Extract the [x, y] coordinate from the center of the cell holding the provided text.  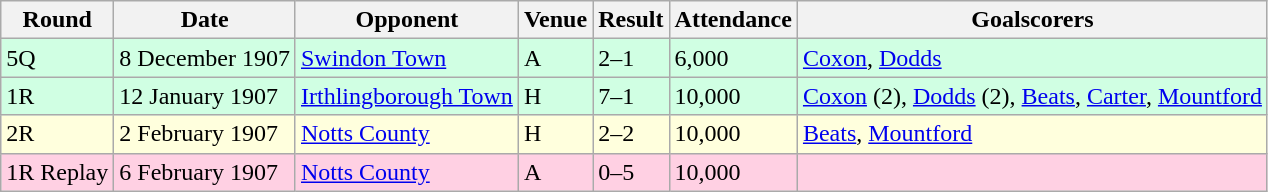
Date [205, 20]
7–1 [631, 96]
Goalscorers [1032, 20]
1R Replay [58, 172]
8 December 1907 [205, 58]
2–2 [631, 134]
Coxon, Dodds [1032, 58]
12 January 1907 [205, 96]
6,000 [733, 58]
Swindon Town [406, 58]
2 February 1907 [205, 134]
6 February 1907 [205, 172]
Round [58, 20]
Coxon (2), Dodds (2), Beats, Carter, Mountford [1032, 96]
Result [631, 20]
Venue [555, 20]
5Q [58, 58]
Attendance [733, 20]
Irthlingborough Town [406, 96]
Beats, Mountford [1032, 134]
0–5 [631, 172]
2–1 [631, 58]
Opponent [406, 20]
2R [58, 134]
1R [58, 96]
